Search for the cell housing the specified text and yield its (X, Y) center coordinate. 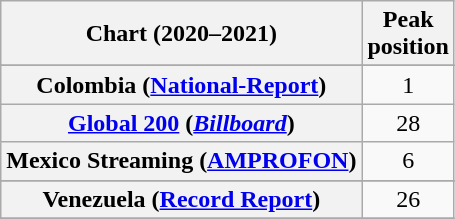
Venezuela (Record Report) (182, 199)
1 (408, 85)
Peakposition (408, 34)
28 (408, 123)
Colombia (National-Report) (182, 85)
6 (408, 161)
26 (408, 199)
Chart (2020–2021) (182, 34)
Mexico Streaming (AMPROFON) (182, 161)
Global 200 (Billboard) (182, 123)
